For the text-containing cell, return its midpoint in [X, Y] coordinate format. 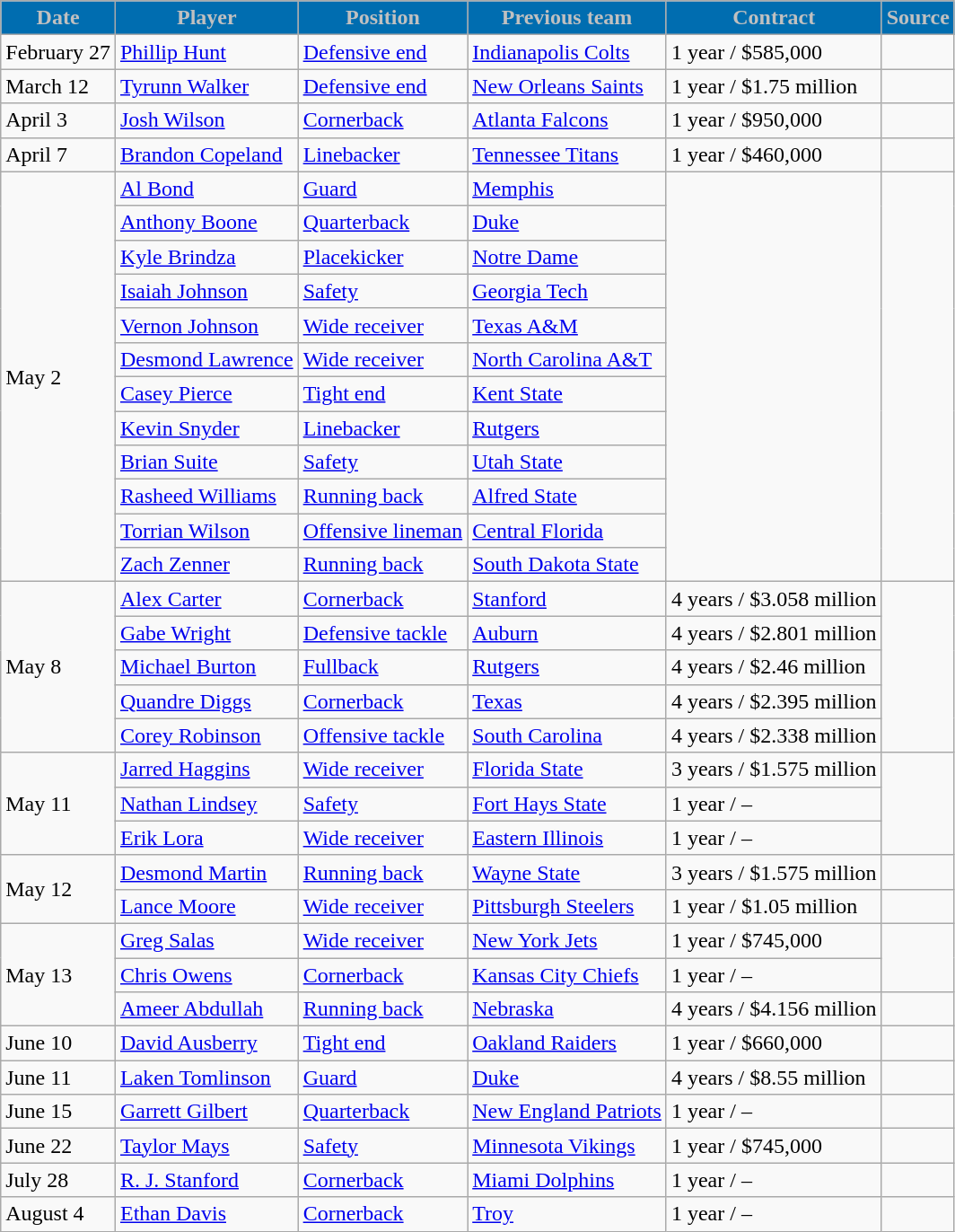
1 year / $1.75 million [774, 86]
June 15 [58, 1112]
Chris Owens [206, 974]
Placekicker [382, 257]
4 years / $2.395 million [774, 701]
1 year / $950,000 [774, 120]
Vernon Johnson [206, 325]
Troy [567, 1214]
Kansas City Chiefs [567, 974]
1 year / $585,000 [774, 52]
4 years / $2.46 million [774, 667]
Notre Dame [567, 257]
Kent State [567, 393]
Brian Suite [206, 462]
1 year / $660,000 [774, 1043]
Rasheed Williams [206, 497]
South Dakota State [567, 565]
Miami Dolphins [567, 1180]
Gabe Wright [206, 633]
1 year / $1.05 million [774, 906]
March 12 [58, 86]
Kyle Brindza [206, 257]
August 4 [58, 1214]
Georgia Tech [567, 291]
Minnesota Vikings [567, 1146]
1 year / $460,000 [774, 154]
Indianapolis Colts [567, 52]
Source [917, 18]
South Carolina [567, 735]
Position [382, 18]
Memphis [567, 189]
May 13 [58, 974]
Stanford [567, 599]
Tennessee Titans [567, 154]
Lance Moore [206, 906]
June 11 [58, 1078]
Eastern Illinois [567, 838]
Player [206, 18]
Texas [567, 701]
New England Patriots [567, 1112]
Quandre Diggs [206, 701]
4 years / $3.058 million [774, 599]
4 years / $2.338 million [774, 735]
New Orleans Saints [567, 86]
Central Florida [567, 531]
Texas A&M [567, 325]
Corey Robinson [206, 735]
May 8 [58, 667]
Nathan Lindsey [206, 804]
Isaiah Johnson [206, 291]
June 22 [58, 1146]
April 7 [58, 154]
May 11 [58, 804]
Ethan Davis [206, 1214]
Anthony Boone [206, 223]
Desmond Lawrence [206, 359]
Contract [774, 18]
David Ausberry [206, 1043]
Michael Burton [206, 667]
Zach Zenner [206, 565]
Desmond Martin [206, 872]
Brandon Copeland [206, 154]
Greg Salas [206, 940]
May 12 [58, 889]
Utah State [567, 462]
Ameer Abdullah [206, 1009]
Casey Pierce [206, 393]
Oakland Raiders [567, 1043]
Defensive tackle [382, 633]
Offensive tackle [382, 735]
June 10 [58, 1043]
Alfred State [567, 497]
April 3 [58, 120]
Fort Hays State [567, 804]
Atlanta Falcons [567, 120]
Phillip Hunt [206, 52]
Laken Tomlinson [206, 1078]
February 27 [58, 52]
May 2 [58, 377]
Date [58, 18]
Florida State [567, 770]
4 years / $8.55 million [774, 1078]
Auburn [567, 633]
Alex Carter [206, 599]
Nebraska [567, 1009]
Torrian Wilson [206, 531]
Taylor Mays [206, 1146]
Fullback [382, 667]
Tyrunn Walker [206, 86]
4 years / $2.801 million [774, 633]
Al Bond [206, 189]
4 years / $4.156 million [774, 1009]
Wayne State [567, 872]
North Carolina A&T [567, 359]
Offensive lineman [382, 531]
New York Jets [567, 940]
July 28 [58, 1180]
Kevin Snyder [206, 428]
R. J. Stanford [206, 1180]
Previous team [567, 18]
Josh Wilson [206, 120]
Jarred Haggins [206, 770]
Pittsburgh Steelers [567, 906]
Garrett Gilbert [206, 1112]
Erik Lora [206, 838]
